Output the (X, Y) coordinate of the center of the cell containing the given text.  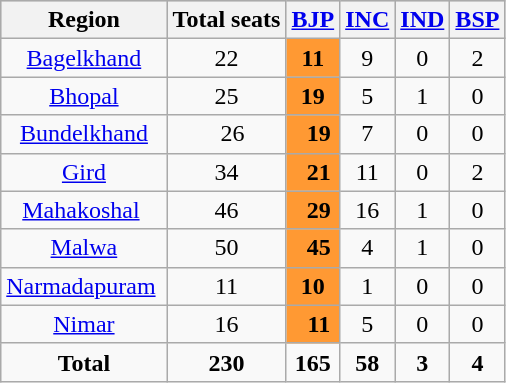
7 (368, 134)
BJP (313, 20)
165 (313, 362)
26 (226, 134)
22 (226, 58)
9 (368, 58)
Region (84, 20)
Malwa (84, 248)
Bhopal (84, 96)
BSP (478, 20)
INC (368, 20)
Total (84, 362)
58 (368, 362)
3 (422, 362)
Narmadapuram (84, 286)
Bagelkhand (84, 58)
45 (313, 248)
Gird (84, 172)
Nimar (84, 324)
Mahakoshal (84, 210)
46 (226, 210)
21 (313, 172)
230 (226, 362)
Total seats (226, 20)
29 (313, 210)
IND (422, 20)
34 (226, 172)
10 (313, 286)
50 (226, 248)
Bundelkhand (84, 134)
25 (226, 96)
